Capture the cell that displays the provided text and extract its [x, y] central coordinate. 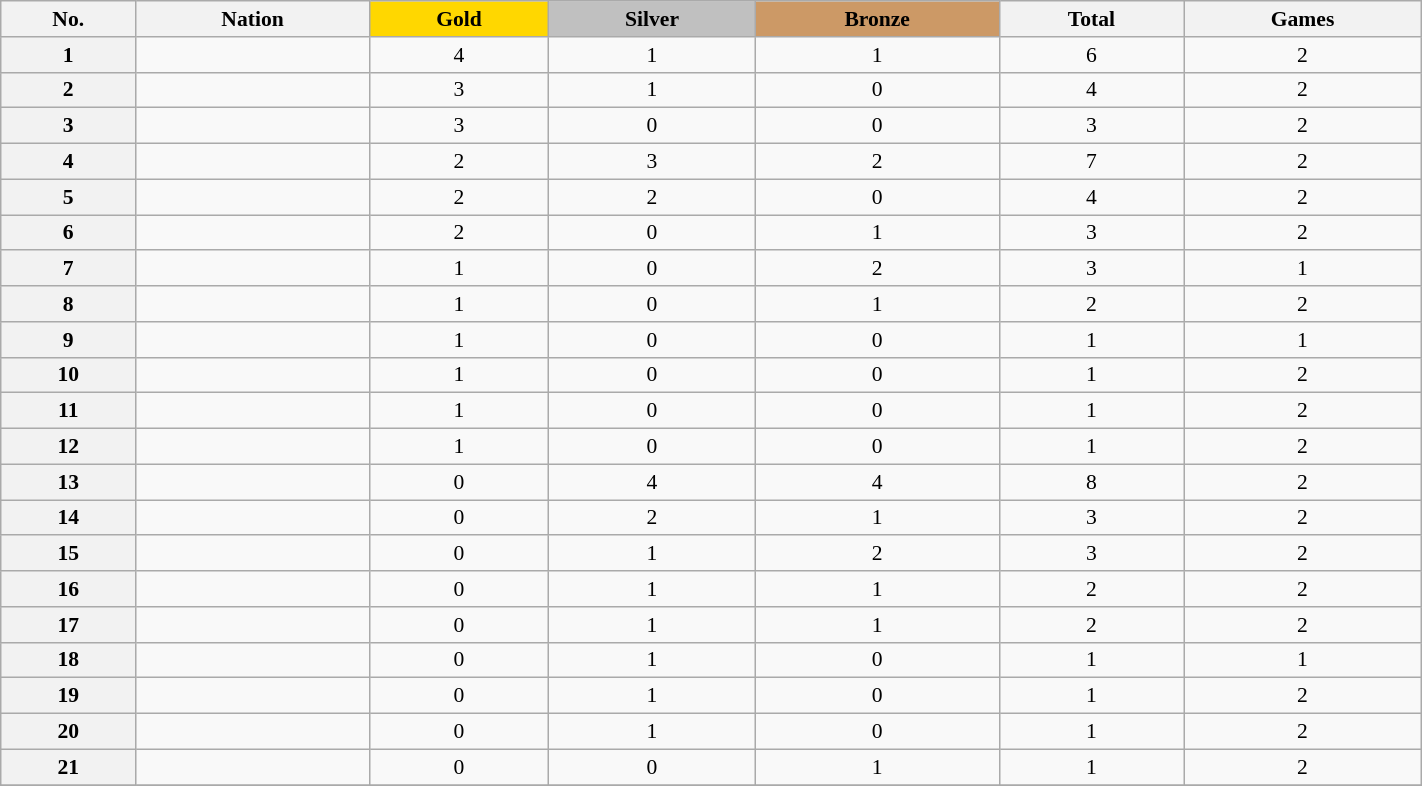
Bronze [877, 19]
15 [68, 554]
16 [68, 589]
14 [68, 518]
17 [68, 625]
20 [68, 732]
18 [68, 660]
Gold [458, 19]
Total [1092, 19]
10 [68, 375]
Nation [253, 19]
9 [68, 340]
13 [68, 482]
12 [68, 447]
11 [68, 411]
19 [68, 696]
5 [68, 197]
No. [68, 19]
21 [68, 767]
Silver [652, 19]
Games [1302, 19]
